Provide the [X, Y] coordinate of the cell's center where the given text is located.  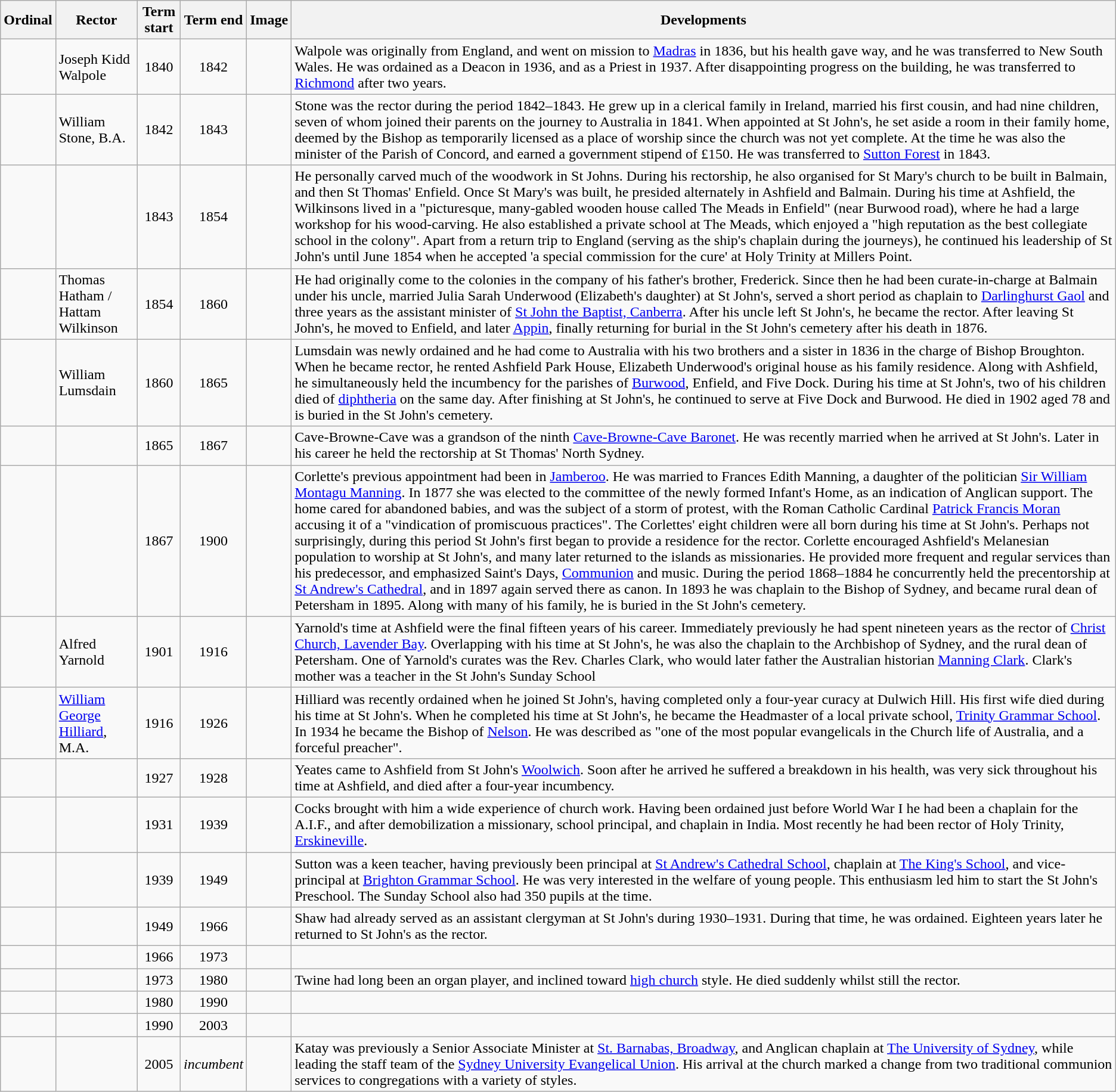
1931 [159, 824]
William George Hilliard, M.A. [97, 722]
Twine had long been an organ player, and inclined toward high church style. He died suddenly whilst still the rector. [703, 980]
Term start [159, 20]
Rector [97, 20]
1927 [159, 777]
William Stone, B.A. [97, 130]
1928 [213, 777]
1926 [213, 722]
1900 [213, 541]
1840 [159, 67]
incumbent [213, 1064]
Ordinal [28, 20]
1901 [159, 652]
2003 [213, 1025]
Thomas Hatham / Hattam Wilkinson [97, 304]
Image [269, 20]
2005 [159, 1064]
Joseph Kidd Walpole [97, 67]
William Lumsdain [97, 383]
Term end [213, 20]
Developments [703, 20]
Alfred Yarnold [97, 652]
